Return the [X, Y] coordinate for the center point of the cell that contains the specified text.  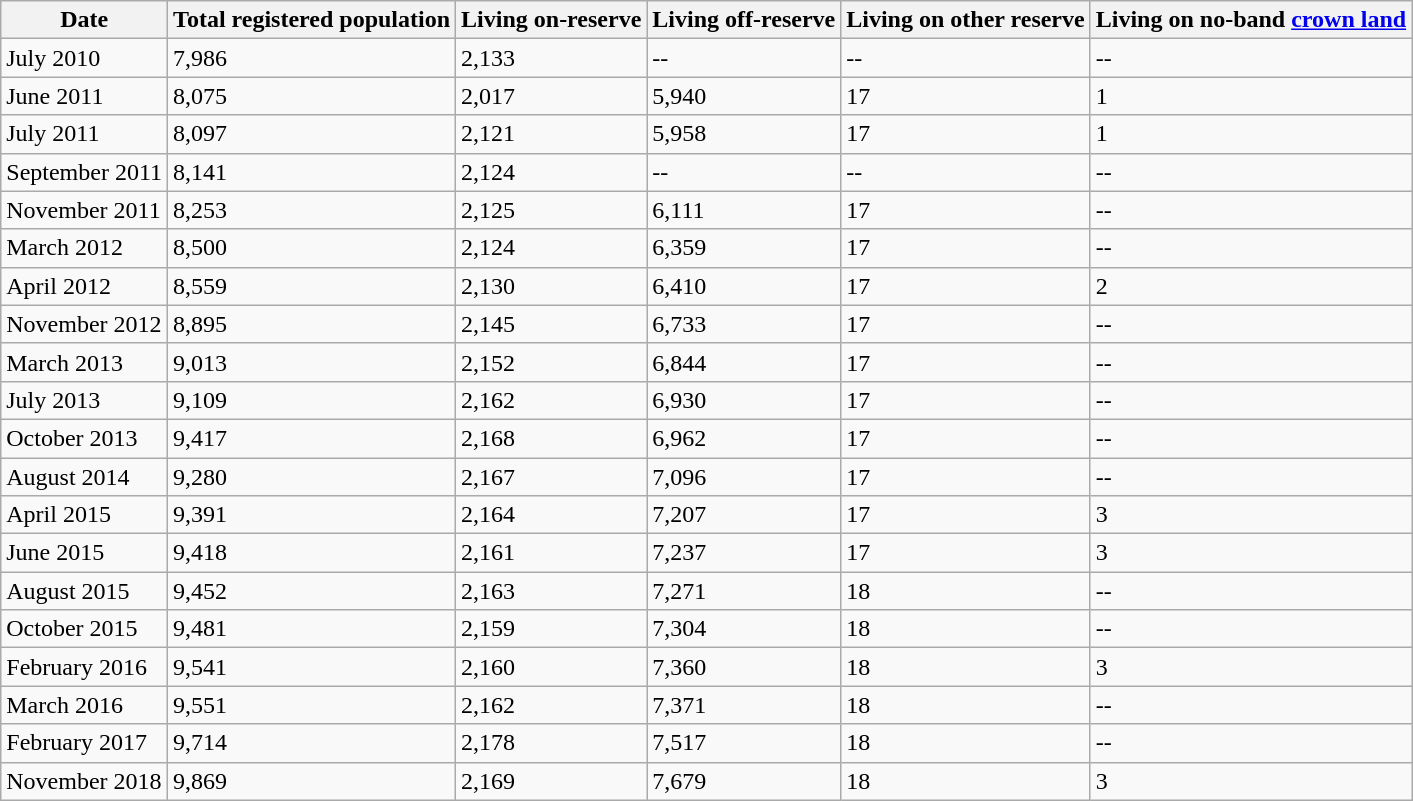
2,168 [552, 438]
July 2011 [84, 134]
June 2011 [84, 96]
2,167 [552, 477]
2,164 [552, 515]
March 2012 [84, 248]
8,895 [312, 324]
7,271 [744, 591]
9,109 [312, 400]
April 2015 [84, 515]
2,125 [552, 210]
9,280 [312, 477]
July 2013 [84, 400]
October 2013 [84, 438]
8,075 [312, 96]
November 2018 [84, 781]
9,417 [312, 438]
September 2011 [84, 172]
8,559 [312, 286]
6,930 [744, 400]
2,161 [552, 553]
9,013 [312, 362]
7,371 [744, 705]
2,130 [552, 286]
Living on-reserve [552, 20]
6,962 [744, 438]
June 2015 [84, 553]
July 2010 [84, 58]
2,163 [552, 591]
9,452 [312, 591]
7,237 [744, 553]
9,481 [312, 629]
April 2012 [84, 286]
8,097 [312, 134]
February 2016 [84, 667]
2,145 [552, 324]
November 2011 [84, 210]
March 2016 [84, 705]
9,418 [312, 553]
7,517 [744, 743]
9,714 [312, 743]
6,733 [744, 324]
2,152 [552, 362]
2,178 [552, 743]
6,844 [744, 362]
9,869 [312, 781]
Living on other reserve [966, 20]
Living off-reserve [744, 20]
7,207 [744, 515]
7,304 [744, 629]
2,121 [552, 134]
March 2013 [84, 362]
2,133 [552, 58]
2,169 [552, 781]
7,360 [744, 667]
6,410 [744, 286]
Date [84, 20]
2 [1250, 286]
9,551 [312, 705]
7,986 [312, 58]
Living on no-band crown land [1250, 20]
6,111 [744, 210]
Total registered population [312, 20]
6,359 [744, 248]
7,096 [744, 477]
August 2015 [84, 591]
8,500 [312, 248]
8,141 [312, 172]
8,253 [312, 210]
9,541 [312, 667]
5,940 [744, 96]
5,958 [744, 134]
October 2015 [84, 629]
2,017 [552, 96]
7,679 [744, 781]
9,391 [312, 515]
2,159 [552, 629]
November 2012 [84, 324]
February 2017 [84, 743]
August 2014 [84, 477]
2,160 [552, 667]
